Identify which cell holds the provided text, then report its (X, Y) central coordinate. 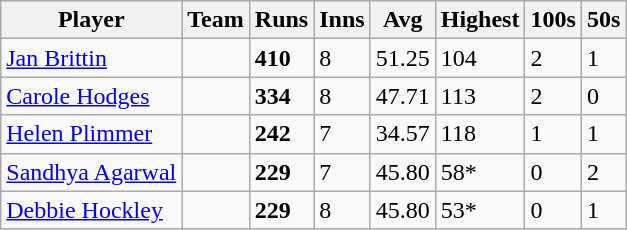
334 (281, 96)
410 (281, 58)
113 (480, 96)
118 (480, 134)
Team (216, 20)
104 (480, 58)
Debbie Hockley (92, 210)
Sandhya Agarwal (92, 172)
47.71 (402, 96)
242 (281, 134)
Helen Plimmer (92, 134)
Jan Brittin (92, 58)
Player (92, 20)
Highest (480, 20)
51.25 (402, 58)
Runs (281, 20)
Carole Hodges (92, 96)
100s (553, 20)
50s (603, 20)
Inns (342, 20)
Avg (402, 20)
34.57 (402, 134)
53* (480, 210)
58* (480, 172)
